Return [x, y] of the center of cell containing provided text 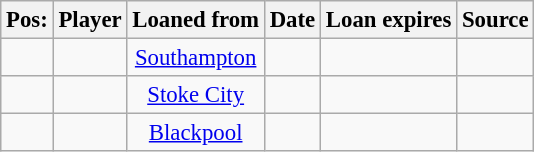
Loan expires [389, 20]
Stoke City [196, 95]
Pos: [27, 20]
Player [90, 20]
Blackpool [196, 133]
Southampton [196, 58]
Date [292, 20]
Source [496, 20]
Loaned from [196, 20]
